Detect which cell encompasses the target text, then output its [X, Y] center coordinate. 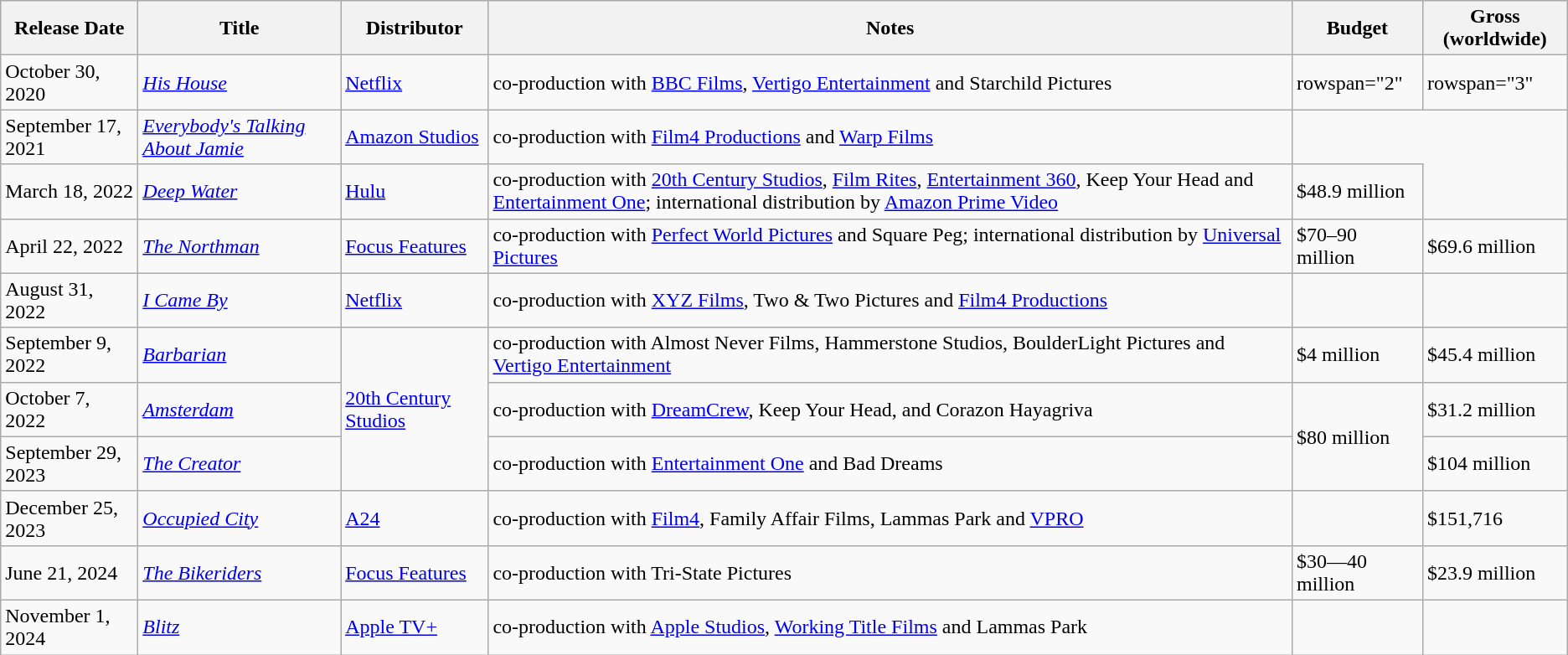
co-production with Film4 Productions and Warp Films [890, 137]
Distributor [415, 28]
The Bikeriders [240, 573]
$80 million [1357, 436]
co-production with Almost Never Films, Hammerstone Studios, BoulderLight Pictures and Vertigo Entertainment [890, 355]
co-production with DreamCrew, Keep Your Head, and Corazon Hayagriva [890, 409]
Occupied City [240, 518]
$30—40 million [1357, 573]
Barbarian [240, 355]
The Creator [240, 464]
rowspan="2" [1357, 82]
March 18, 2022 [70, 191]
$104 million [1494, 464]
November 1, 2024 [70, 627]
September 29, 2023 [70, 464]
$45.4 million [1494, 355]
Release Date [70, 28]
Budget [1357, 28]
His House [240, 82]
September 9, 2022 [70, 355]
The Northman [240, 246]
co-production with Entertainment One and Bad Dreams [890, 464]
August 31, 2022 [70, 300]
co-production with BBC Films, Vertigo Entertainment and Starchild Pictures [890, 82]
$48.9 million [1357, 191]
Title [240, 28]
$23.9 million [1494, 573]
Everybody's Talking About Jamie [240, 137]
20th Century Studios [415, 409]
$151,716 [1494, 518]
rowspan="3" [1494, 82]
Amazon Studios [415, 137]
Notes [890, 28]
$4 million [1357, 355]
October 30, 2020 [70, 82]
co-production with Apple Studios, Working Title Films and Lammas Park [890, 627]
Apple TV+ [415, 627]
April 22, 2022 [70, 246]
December 25, 2023 [70, 518]
co-production with Film4, Family Affair Films, Lammas Park and VPRO [890, 518]
Gross (worldwide) [1494, 28]
June 21, 2024 [70, 573]
$31.2 million [1494, 409]
I Came By [240, 300]
Deep Water [240, 191]
Hulu [415, 191]
co-production with Perfect World Pictures and Square Peg; international distribution by Universal Pictures [890, 246]
$69.6 million [1494, 246]
Amsterdam [240, 409]
September 17, 2021 [70, 137]
$70–90 million [1357, 246]
co-production with Tri-State Pictures [890, 573]
Blitz [240, 627]
October 7, 2022 [70, 409]
A24 [415, 518]
co-production with XYZ Films, Two & Two Pictures and Film4 Productions [890, 300]
